Return [x, y] of the center of cell containing provided text 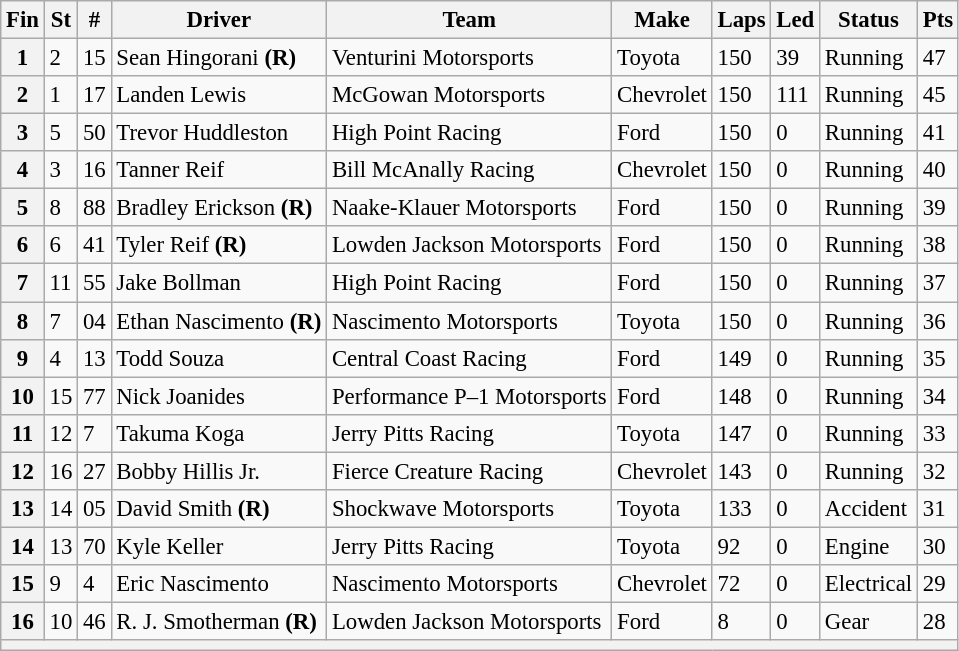
Driver [219, 20]
28 [938, 621]
Tyler Reif (R) [219, 245]
36 [938, 321]
31 [938, 509]
Engine [869, 546]
Bradley Erickson (R) [219, 208]
40 [938, 170]
Performance P–1 Motorsports [470, 396]
Naake-Klauer Motorsports [470, 208]
47 [938, 58]
St [60, 20]
33 [938, 433]
70 [94, 546]
Bill McAnally Racing [470, 170]
Todd Souza [219, 358]
David Smith (R) [219, 509]
Central Coast Racing [470, 358]
88 [94, 208]
Bobby Hillis Jr. [219, 471]
30 [938, 546]
04 [94, 321]
Fin [23, 20]
92 [742, 546]
55 [94, 283]
# [94, 20]
147 [742, 433]
McGowan Motorsports [470, 95]
Sean Hingorani (R) [219, 58]
35 [938, 358]
Nick Joanides [219, 396]
32 [938, 471]
Accident [869, 509]
Ethan Nascimento (R) [219, 321]
149 [742, 358]
72 [742, 584]
Team [470, 20]
Electrical [869, 584]
Gear [869, 621]
143 [742, 471]
R. J. Smotherman (R) [219, 621]
37 [938, 283]
Led [796, 20]
Landen Lewis [219, 95]
Laps [742, 20]
Fierce Creature Racing [470, 471]
Eric Nascimento [219, 584]
34 [938, 396]
Status [869, 20]
Make [662, 20]
Tanner Reif [219, 170]
27 [94, 471]
Venturini Motorsports [470, 58]
50 [94, 133]
38 [938, 245]
133 [742, 509]
45 [938, 95]
Takuma Koga [219, 433]
77 [94, 396]
Jake Bollman [219, 283]
17 [94, 95]
148 [742, 396]
05 [94, 509]
Kyle Keller [219, 546]
Pts [938, 20]
111 [796, 95]
Shockwave Motorsports [470, 509]
Trevor Huddleston [219, 133]
29 [938, 584]
46 [94, 621]
